Determine the [X, Y] coordinate at the center of the cell enclosing the given text.  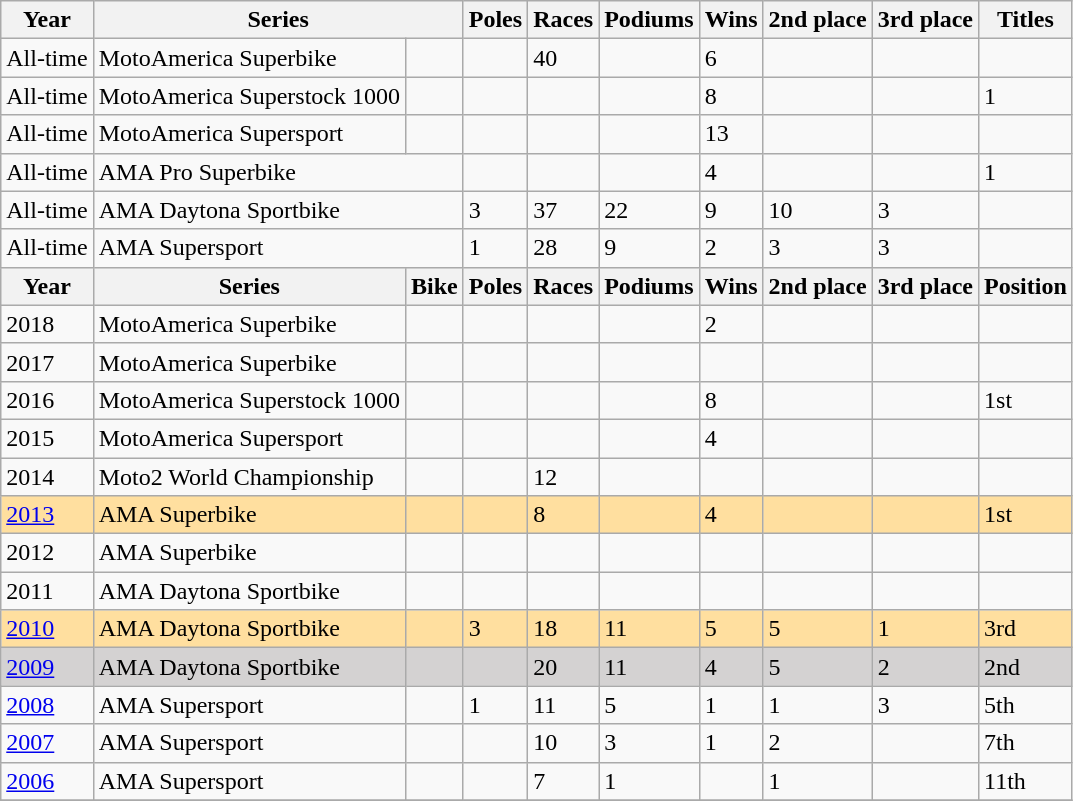
11th [1026, 781]
28 [564, 248]
20 [564, 667]
40 [564, 58]
2016 [47, 400]
Bike [434, 286]
2008 [47, 705]
2009 [47, 667]
13 [731, 134]
2012 [47, 553]
7th [1026, 743]
2017 [47, 362]
Moto2 World Championship [249, 477]
2006 [47, 781]
3rd [1026, 629]
2018 [47, 324]
2007 [47, 743]
5th [1026, 705]
2010 [47, 629]
12 [564, 477]
2015 [47, 438]
2013 [47, 515]
Position [1026, 286]
Titles [1026, 20]
7 [564, 781]
AMA Pro Superbike [278, 172]
2nd [1026, 667]
18 [564, 629]
22 [649, 210]
37 [564, 210]
2011 [47, 591]
2014 [47, 477]
6 [731, 58]
